Return the [X, Y] coordinate for the center point of the cell that contains the specified text.  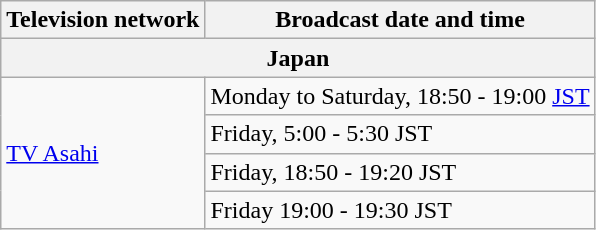
Broadcast date and time [400, 20]
Television network [103, 20]
Japan [298, 58]
Friday, 5:00 - 5:30 JST [400, 134]
Monday to Saturday, 18:50 - 19:00 JST [400, 96]
Friday, 18:50 - 19:20 JST [400, 172]
Friday 19:00 - 19:30 JST [400, 210]
TV Asahi [103, 153]
